Return [X, Y] of the center of cell containing provided text 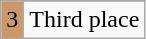
Third place [84, 20]
3 [12, 20]
